Scan for the cell matching the given text and deliver its [X, Y] coordinate at center. 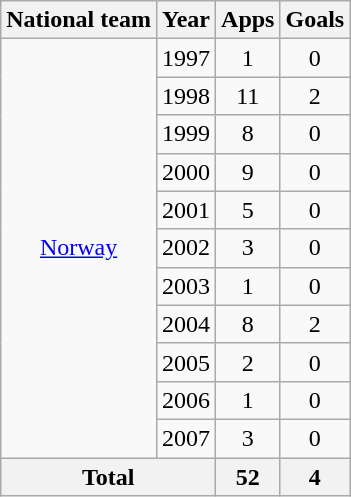
5 [248, 210]
1998 [186, 96]
Year [186, 20]
52 [248, 477]
Goals [315, 20]
2000 [186, 172]
Total [108, 477]
National team [79, 20]
2004 [186, 324]
Norway [79, 248]
1997 [186, 58]
2007 [186, 438]
2006 [186, 400]
2002 [186, 248]
Apps [248, 20]
2001 [186, 210]
1999 [186, 134]
2003 [186, 286]
11 [248, 96]
4 [315, 477]
9 [248, 172]
2005 [186, 362]
